Identify which cell holds the provided text, then report its (x, y) central coordinate. 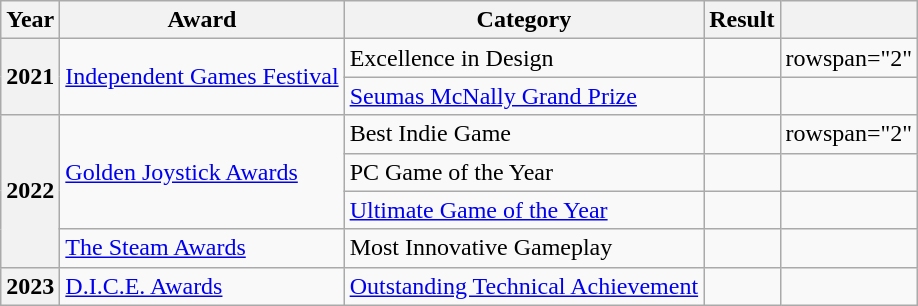
Category (524, 20)
Year (30, 20)
PC Game of the Year (524, 172)
Best Indie Game (524, 134)
2023 (30, 286)
2021 (30, 77)
Excellence in Design (524, 58)
Outstanding Technical Achievement (524, 286)
2022 (30, 191)
Ultimate Game of the Year (524, 210)
The Steam Awards (202, 248)
Golden Joystick Awards (202, 172)
Result (742, 20)
Seumas McNally Grand Prize (524, 96)
Most Innovative Gameplay (524, 248)
Award (202, 20)
Independent Games Festival (202, 77)
D.I.C.E. Awards (202, 286)
